From the cell containing the given text, extract its center point as [X, Y] coordinate. 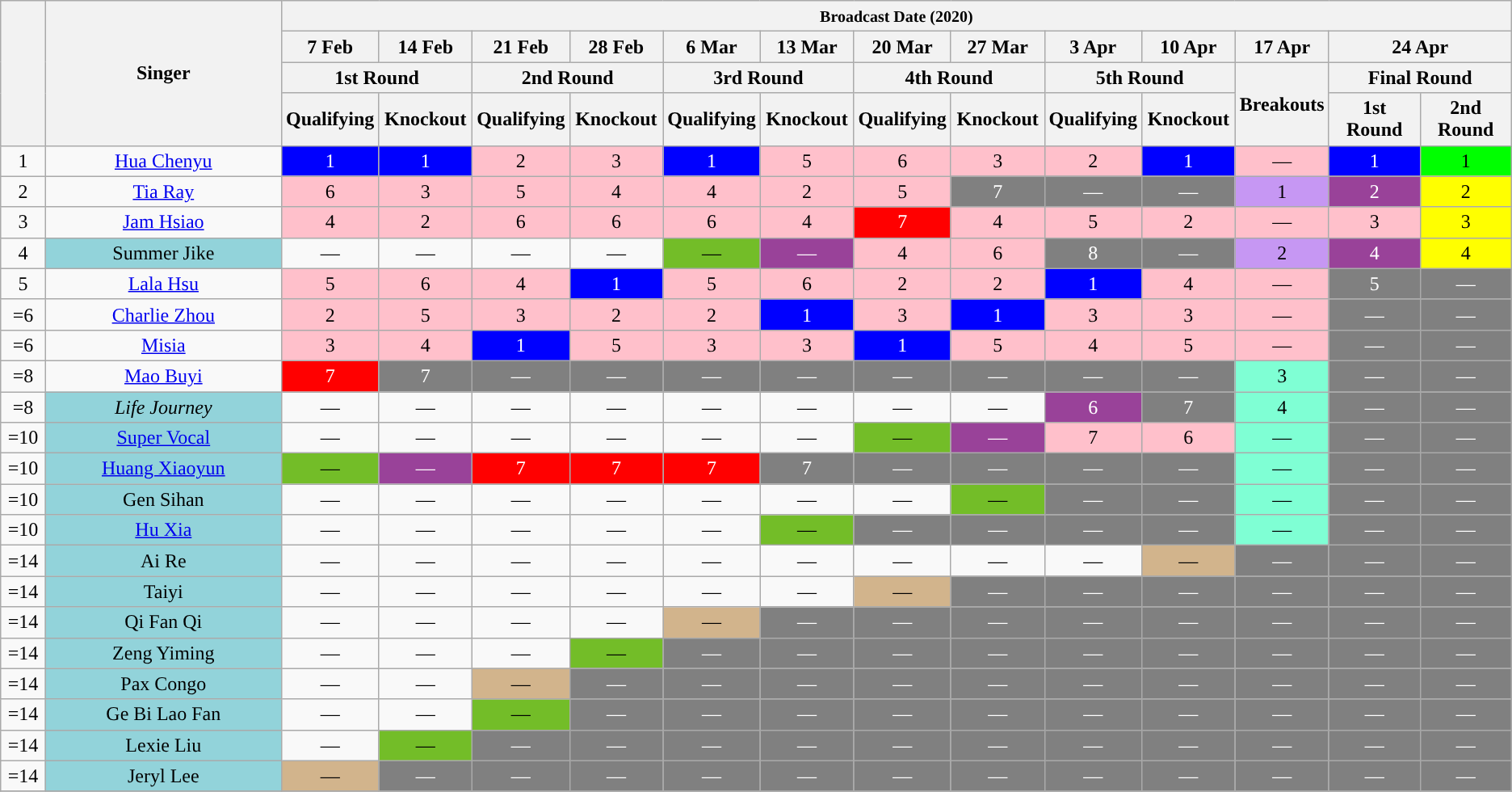
7 Feb [330, 47]
6 Mar [712, 47]
21 Feb [521, 47]
Super Vocal [163, 438]
Mao Buyi [163, 376]
Broadcast Date (2020) [897, 16]
Jam Hsiao [163, 222]
Jeryl Lee [163, 776]
3rd Round [758, 78]
Taiyi [163, 592]
Final Round [1420, 78]
Singer [163, 73]
28 Feb [616, 47]
Hu Xia [163, 530]
Tia Ray [163, 192]
24 Apr [1420, 47]
Ge Bi Lao Fan [163, 714]
5th Round [1140, 78]
10 Apr [1188, 47]
Life Journey [163, 407]
Qi Fan Qi [163, 622]
Gen Sihan [163, 499]
17 Apr [1282, 47]
14 Feb [426, 47]
Ai Re [163, 561]
Zeng Yiming [163, 653]
4th Round [949, 78]
13 Mar [807, 47]
Lala Hsu [163, 284]
Breakouts [1282, 103]
27 Mar [997, 47]
8 [1093, 253]
Charlie Zhou [163, 314]
3 Apr [1093, 47]
Summer Jike [163, 253]
20 Mar [902, 47]
Pax Congo [163, 684]
Huang Xiaoyun [163, 469]
Hua Chenyu [163, 161]
Lexie Liu [163, 745]
Misia [163, 345]
